Scan for the cell matching the given text and deliver its [x, y] coordinate at center. 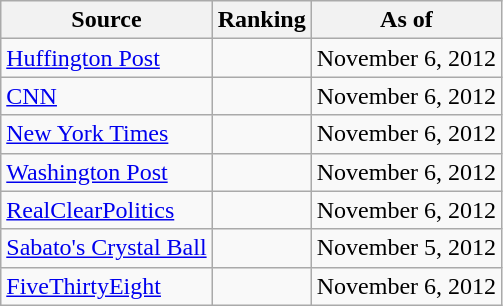
New York Times [106, 134]
FiveThirtyEight [106, 286]
CNN [106, 96]
November 5, 2012 [406, 248]
RealClearPolitics [106, 210]
Ranking [262, 20]
Sabato's Crystal Ball [106, 248]
Huffington Post [106, 58]
Washington Post [106, 172]
As of [406, 20]
Source [106, 20]
